Scan for the cell matching the given text and deliver its (X, Y) coordinate at center. 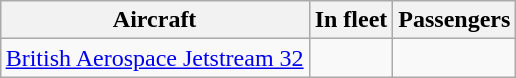
Aircraft (154, 20)
British Aerospace Jetstream 32 (154, 58)
In fleet (351, 20)
Passengers (454, 20)
